Return the [X, Y] coordinate for the center point of the cell that contains the specified text.  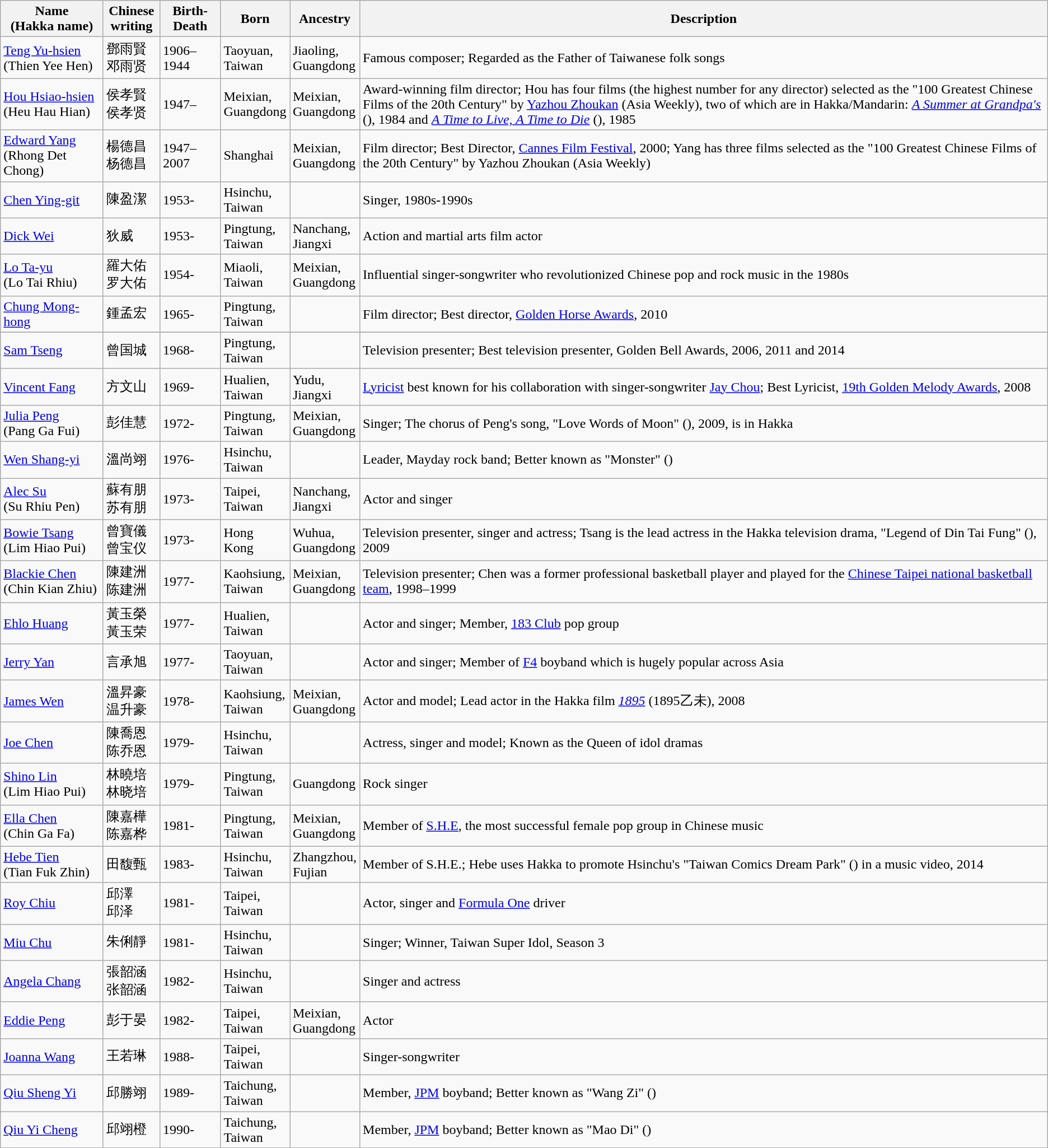
Famous composer; Regarded as the Father of Taiwanese folk songs [704, 58]
邱勝翊 [131, 1093]
1947–2007 [190, 156]
Lo Ta-yu(Lo Tai Rhiu) [52, 275]
Actor [704, 1020]
1972- [190, 423]
Lyricist best known for his collaboration with singer-songwriter Jay Chou; Best Lyricist, 19th Golden Melody Awards, 2008 [704, 386]
Shanghai [255, 156]
Film director; Best director, Golden Horse Awards, 2010 [704, 314]
楊德昌杨德昌 [131, 156]
Hou Hsiao-hsien(Heu Hau Hian) [52, 104]
羅大佑罗大佑 [131, 275]
1978- [190, 701]
Rock singer [704, 784]
Name(Hakka name) [52, 19]
Zhangzhou, Fujian [325, 865]
曾寶儀曾宝仪 [131, 540]
Ella Chen(Chin Ga Fa) [52, 825]
Yudu, Jiangxi [325, 386]
Dick Wei [52, 236]
陳喬恩陈乔恩 [131, 743]
溫尚翊 [131, 459]
溫昇豪温升豪 [131, 701]
Singer; Winner, Taiwan Super Idol, Season 3 [704, 942]
Blackie Chen(Chin Kian Zhiu) [52, 582]
張韶涵张韶涵 [131, 981]
Miaoli, Taiwan [255, 275]
Singer-songwriter [704, 1056]
Teng Yu-hsien(Thien Yee Hen) [52, 58]
Actor and model; Lead actor in the Hakka film 1895 (1895乙未), 2008 [704, 701]
1969- [190, 386]
Miu Chu [52, 942]
Singer; The chorus of Peng's song, "Love Words of Moon" (), 2009, is in Hakka [704, 423]
Joanna Wang [52, 1056]
Member, JPM boyband; Better known as "Mao Di" () [704, 1129]
Ancestry [325, 19]
言承旭 [131, 662]
Singer, 1980s-1990s [704, 199]
彭佳慧 [131, 423]
Eddie Peng [52, 1020]
Bowie Tsang(Lim Hiao Pui) [52, 540]
Wuhua, Guangdong [325, 540]
James Wen [52, 701]
Actor and singer; Member of F4 boyband which is hugely popular across Asia [704, 662]
Actor and singer; Member, 183 Club pop group [704, 623]
田馥甄 [131, 865]
Guangdong [325, 784]
Shino Lin(Lim Hiao Pui) [52, 784]
Hong Kong [255, 540]
Vincent Fang [52, 386]
Joe Chen [52, 743]
Edward Yang(Rhong Det Chong) [52, 156]
Member of S.H.E.; Hebe uses Hakka to promote Hsinchu's "Taiwan Comics Dream Park" () in a music video, 2014 [704, 865]
Qiu Yi Cheng [52, 1129]
侯孝賢侯孝贤 [131, 104]
Chinese writing [131, 19]
Julia Peng(Pang Ga Fui) [52, 423]
1988- [190, 1056]
Influential singer-songwriter who revolutionized Chinese pop and rock music in the 1980s [704, 275]
狄威 [131, 236]
陳嘉樺陈嘉桦 [131, 825]
1990- [190, 1129]
1976- [190, 459]
Jiaoling, Guangdong [325, 58]
林曉培林晓培 [131, 784]
1954- [190, 275]
鍾孟宏 [131, 314]
蘇有朋苏有朋 [131, 499]
陳盈潔 [131, 199]
彭于晏 [131, 1020]
邱翊橙 [131, 1129]
方文山 [131, 386]
Wen Shang-yi [52, 459]
Member, JPM boyband; Better known as "Wang Zi" () [704, 1093]
Actor, singer and Formula One driver [704, 903]
Born [255, 19]
1965- [190, 314]
1983- [190, 865]
陳建洲陈建洲 [131, 582]
Alec Su(Su Rhiu Pen) [52, 499]
Hebe Tien(Tian Fuk Zhin) [52, 865]
Angela Chang [52, 981]
邱澤邱泽 [131, 903]
Qiu Sheng Yi [52, 1093]
Singer and actress [704, 981]
Sam Tseng [52, 351]
Action and martial arts film actor [704, 236]
Birth-Death [190, 19]
朱俐靜 [131, 942]
Leader, Mayday rock band; Better known as "Monster" () [704, 459]
1947– [190, 104]
王若琳 [131, 1056]
Chen Ying-git [52, 199]
Roy Chiu [52, 903]
1989- [190, 1093]
Actress, singer and model; Known as the Queen of idol dramas [704, 743]
曾国城 [131, 351]
黃玉榮黃玉荣 [131, 623]
Jerry Yan [52, 662]
Television presenter, singer and actress; Tsang is the lead actress in the Hakka television drama, "Legend of Din Tai Fung" (), 2009 [704, 540]
Ehlo Huang [52, 623]
Member of S.H.E, the most successful female pop group in Chinese music [704, 825]
鄧雨賢邓雨贤 [131, 58]
Television presenter; Chen was a former professional basketball player and played for the Chinese Taipei national basketball team, 1998–1999 [704, 582]
1906–1944 [190, 58]
Television presenter; Best television presenter, Golden Bell Awards, 2006, 2011 and 2014 [704, 351]
Chung Mong-hong [52, 314]
Actor and singer [704, 499]
1968- [190, 351]
Description [704, 19]
